Provide the [X, Y] coordinate of the cell's center where the given text is located.  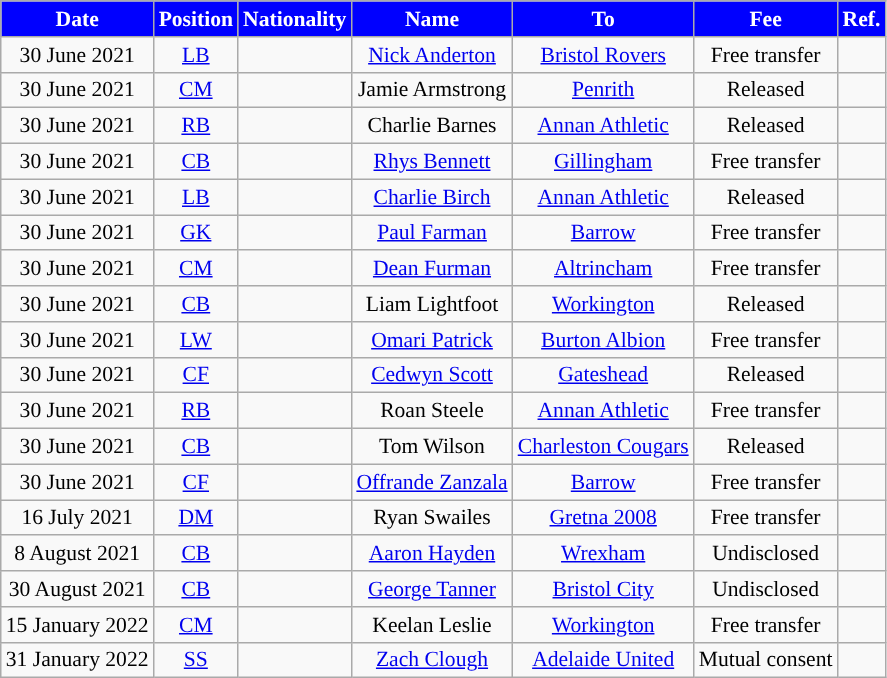
LW [196, 340]
8 August 2021 [78, 554]
Ryan Swailes [432, 518]
George Tanner [432, 589]
To [604, 19]
Bristol City [604, 589]
Nick Anderton [432, 55]
Name [432, 19]
16 July 2021 [78, 518]
Gretna 2008 [604, 518]
GK [196, 233]
Cedwyn Scott [432, 375]
Position [196, 19]
Roan Steele [432, 411]
Keelan Leslie [432, 625]
Bristol Rovers [604, 55]
Date [78, 19]
Mutual consent [766, 660]
Jamie Armstrong [432, 90]
Wrexham [604, 554]
SS [196, 660]
Ref. [862, 19]
Fee [766, 19]
Altrincham [604, 269]
Charlie Birch [432, 197]
Tom Wilson [432, 447]
Omari Patrick [432, 340]
Zach Clough [432, 660]
DM [196, 518]
Gateshead [604, 375]
Liam Lightfoot [432, 304]
Aaron Hayden [432, 554]
Offrande Zanzala [432, 482]
15 January 2022 [78, 625]
Charlie Barnes [432, 126]
Nationality [294, 19]
Penrith [604, 90]
Charleston Cougars [604, 447]
Rhys Bennett [432, 162]
Burton Albion [604, 340]
Gillingham [604, 162]
Dean Furman [432, 269]
31 January 2022 [78, 660]
Adelaide United [604, 660]
30 August 2021 [78, 589]
Paul Farman [432, 233]
